Scan for the cell matching the given text and deliver its (X, Y) coordinate at center. 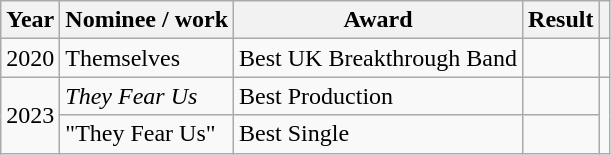
Year (30, 20)
Result (561, 20)
Best UK Breakthrough Band (378, 58)
2020 (30, 58)
Best Production (378, 96)
2023 (30, 115)
Best Single (378, 134)
"They Fear Us" (147, 134)
Award (378, 20)
Nominee / work (147, 20)
Themselves (147, 58)
They Fear Us (147, 96)
